Capture the cell that displays the provided text and extract its (X, Y) central coordinate. 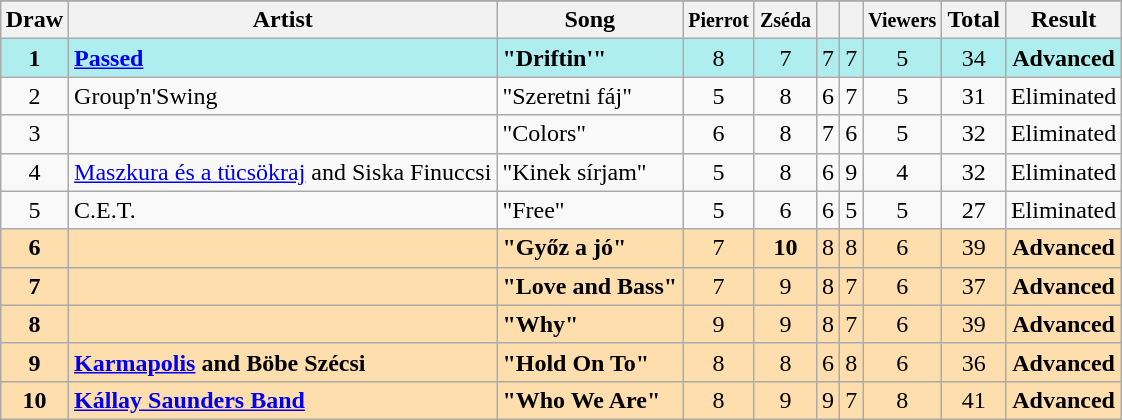
"Driftin'" (590, 58)
"Colors" (590, 134)
Group'n'Swing (283, 96)
1 (34, 58)
"Hold On To" (590, 362)
Song (590, 20)
Pierrot (719, 20)
"Why" (590, 324)
34 (974, 58)
2 (34, 96)
Result (1063, 20)
37 (974, 286)
C.E.T. (283, 210)
27 (974, 210)
"Kinek sírjam" (590, 172)
41 (974, 400)
"Who We Are" (590, 400)
"Free" (590, 210)
Karmapolis and Böbe Szécsi (283, 362)
Passed (283, 58)
3 (34, 134)
Total (974, 20)
36 (974, 362)
Maszkura és a tücsökraj and Siska Finuccsi (283, 172)
"Győz a jó" (590, 248)
"Szeretni fáj" (590, 96)
Artist (283, 20)
Kállay Saunders Band (283, 400)
Draw (34, 20)
31 (974, 96)
"Love and Bass" (590, 286)
Zséda (785, 20)
Viewers (902, 20)
